Provide the [X, Y] coordinate of the cell's center where the given text is located.  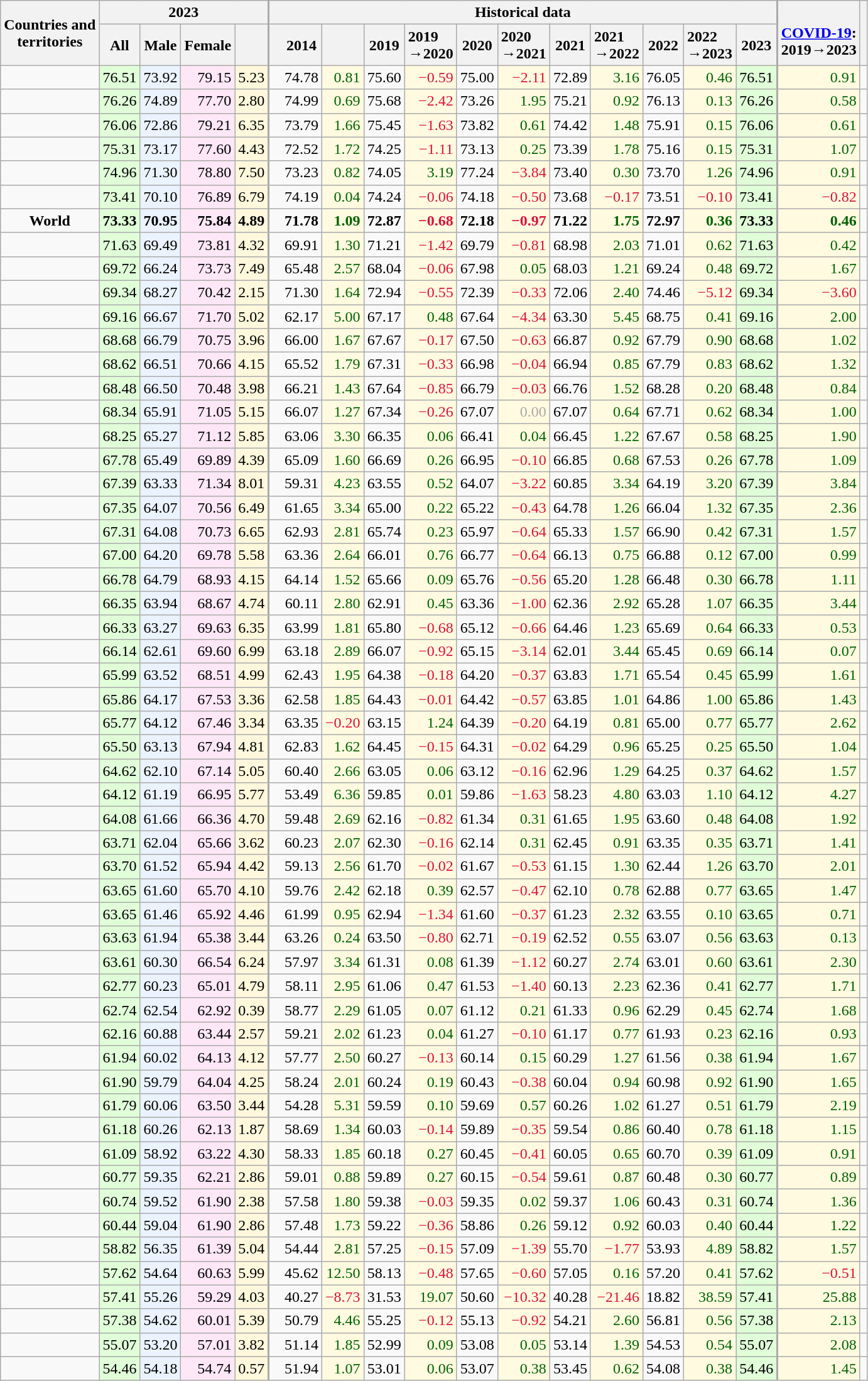
53.01 [384, 1368]
4.43 [252, 149]
58.77 [295, 1010]
58.92 [161, 1154]
65.20 [570, 579]
72.86 [161, 125]
73.81 [208, 244]
0.82 [343, 173]
5.85 [252, 436]
63.44 [208, 1034]
74.05 [384, 173]
25.88 [818, 1297]
65.92 [208, 914]
61.05 [384, 1010]
63.01 [663, 962]
77.24 [477, 173]
54.64 [161, 1273]
−1.34 [431, 914]
0.84 [818, 388]
71.01 [663, 244]
65.52 [295, 364]
66.36 [208, 819]
51.94 [295, 1368]
53.20 [161, 1345]
57.97 [295, 962]
63.99 [295, 627]
63.60 [663, 819]
70.42 [208, 292]
3.30 [343, 436]
69.24 [663, 268]
68.28 [663, 388]
2.36 [818, 508]
3.19 [431, 173]
72.87 [384, 221]
1.11 [818, 579]
66.50 [161, 388]
−0.81 [524, 244]
12.50 [343, 1273]
78.80 [208, 173]
1.81 [343, 627]
−1.12 [524, 962]
2021 [570, 45]
65.97 [477, 532]
−0.85 [431, 388]
59.37 [570, 1201]
55.13 [477, 1321]
61.53 [477, 986]
63.33 [161, 484]
−0.53 [524, 866]
4.74 [252, 603]
63.03 [663, 795]
54.18 [161, 1368]
0.19 [431, 1081]
2.89 [343, 651]
61.06 [384, 986]
79.21 [208, 125]
59.01 [295, 1177]
0.21 [524, 1010]
62.17 [295, 316]
60.30 [161, 962]
71.12 [208, 436]
0.35 [710, 843]
−1.77 [617, 1249]
61.46 [161, 914]
59.21 [295, 1034]
0.51 [710, 1106]
68.03 [570, 268]
73.92 [161, 77]
54.21 [570, 1321]
55.25 [384, 1321]
4.27 [818, 795]
0.76 [431, 555]
0.99 [818, 555]
58.23 [570, 795]
65.48 [295, 268]
60.29 [570, 1057]
59.48 [295, 819]
75.21 [570, 101]
64.79 [161, 579]
65.45 [663, 651]
0.24 [343, 938]
0.08 [431, 962]
57.09 [477, 1249]
74.18 [477, 197]
2.08 [818, 1345]
65.74 [384, 532]
2.92 [617, 603]
2.60 [617, 1321]
62.21 [208, 1177]
0.54 [710, 1345]
−0.47 [524, 890]
5.04 [252, 1249]
74.46 [663, 292]
5.45 [617, 316]
66.98 [477, 364]
60.14 [477, 1057]
72.06 [570, 292]
3.84 [818, 484]
76.05 [663, 77]
0.22 [431, 508]
56.35 [161, 1249]
0.95 [343, 914]
−0.59 [431, 77]
73.17 [161, 149]
1.66 [343, 125]
4.99 [252, 675]
−0.57 [524, 699]
2.19 [818, 1106]
0.86 [617, 1130]
All [119, 45]
6.99 [252, 651]
75.91 [663, 125]
65.22 [477, 508]
64.38 [384, 675]
71.21 [384, 244]
69.63 [208, 627]
62.04 [161, 843]
59.04 [161, 1225]
−3.14 [524, 651]
60.01 [208, 1321]
70.73 [208, 532]
1.68 [818, 1010]
50.60 [477, 1297]
74.19 [295, 197]
53.08 [477, 1345]
1.64 [343, 292]
54.74 [208, 1368]
71.22 [570, 221]
57.20 [663, 1273]
−0.60 [524, 1273]
−3.22 [524, 484]
2.13 [818, 1321]
66.51 [161, 364]
7.49 [252, 268]
1.06 [617, 1201]
72.39 [477, 292]
1.10 [710, 795]
−0.14 [431, 1130]
1.78 [617, 149]
1.90 [818, 436]
72.94 [384, 292]
66.90 [663, 532]
2020 [477, 45]
0.01 [431, 795]
45.62 [295, 1273]
−0.41 [524, 1154]
1.80 [343, 1201]
71.78 [295, 221]
1.79 [343, 364]
61.17 [570, 1034]
61.67 [477, 866]
63.15 [384, 723]
65.27 [161, 436]
72.97 [663, 221]
3.20 [710, 484]
60.63 [208, 1273]
67.50 [477, 341]
64.43 [384, 699]
62.14 [477, 843]
52.99 [384, 1345]
61.52 [161, 866]
60.02 [161, 1057]
66.48 [663, 579]
60.70 [663, 1154]
−5.12 [710, 292]
61.56 [663, 1057]
75.84 [208, 221]
5.02 [252, 316]
57.25 [384, 1249]
0.16 [617, 1273]
66.77 [477, 555]
4.23 [343, 484]
1.04 [818, 747]
3.82 [252, 1345]
66.76 [570, 388]
−0.12 [431, 1321]
57.65 [477, 1273]
−0.80 [431, 938]
62.94 [384, 914]
68.75 [663, 316]
4.03 [252, 1297]
60.24 [384, 1081]
0.83 [710, 364]
2022 [663, 45]
2021→2022 [617, 45]
63.12 [477, 771]
69.49 [161, 244]
2.56 [343, 866]
72.89 [570, 77]
75.60 [384, 77]
2.95 [343, 986]
57.48 [295, 1225]
61.66 [161, 819]
1.60 [343, 460]
69.79 [477, 244]
7.50 [252, 173]
−2.42 [431, 101]
70.56 [208, 508]
62.91 [384, 603]
60.05 [570, 1154]
0.88 [343, 1177]
63.83 [570, 675]
5.15 [252, 412]
65.70 [208, 890]
61.33 [570, 1010]
2.32 [617, 914]
62.96 [570, 771]
−0.36 [431, 1225]
70.95 [161, 221]
64.46 [570, 627]
−0.18 [431, 675]
5.58 [252, 555]
70.66 [208, 364]
66.88 [663, 555]
5.05 [252, 771]
62.54 [161, 1010]
66.41 [477, 436]
64.78 [570, 508]
−21.46 [617, 1297]
59.79 [161, 1081]
2.50 [343, 1057]
62.29 [663, 1010]
53.93 [663, 1249]
63.27 [161, 627]
−0.35 [524, 1130]
66.45 [570, 436]
1.15 [818, 1130]
0.75 [617, 555]
65.12 [477, 627]
71.70 [208, 316]
5.00 [343, 316]
1.62 [343, 747]
61.12 [477, 1010]
0.89 [818, 1177]
67.71 [663, 412]
2.62 [818, 723]
1.21 [617, 268]
71.34 [208, 484]
66.87 [570, 341]
61.93 [663, 1034]
68.93 [208, 579]
1.72 [343, 149]
1.92 [818, 819]
65.69 [663, 627]
4.80 [617, 795]
54.08 [663, 1368]
74.42 [570, 125]
59.12 [570, 1225]
1.73 [343, 1225]
0.60 [710, 962]
60.88 [161, 1034]
73.39 [570, 149]
68.98 [570, 244]
2022→2023 [710, 45]
55.26 [161, 1297]
2019→2020 [431, 45]
72.18 [477, 221]
4.32 [252, 244]
2.02 [343, 1034]
Historical data [523, 13]
−0.50 [524, 197]
19.07 [431, 1297]
51.14 [295, 1345]
64.13 [208, 1057]
0.47 [431, 986]
65.80 [384, 627]
0.40 [710, 1225]
2.30 [818, 962]
1.87 [252, 1130]
60.48 [663, 1177]
Female [208, 45]
4.25 [252, 1081]
61.19 [161, 795]
40.28 [570, 1297]
73.26 [477, 101]
−0.97 [524, 221]
63.85 [570, 699]
66.00 [295, 341]
0.53 [818, 627]
63.13 [161, 747]
64.86 [663, 699]
64.17 [161, 699]
2.38 [252, 1201]
3.96 [252, 341]
74.99 [295, 101]
65.15 [477, 651]
73.79 [295, 125]
1.65 [818, 1081]
2.42 [343, 890]
60.15 [477, 1177]
1.36 [818, 1201]
67.34 [384, 412]
59.86 [477, 795]
3.62 [252, 843]
53.45 [570, 1368]
59.52 [161, 1201]
2.15 [252, 292]
59.38 [384, 1201]
65.28 [663, 603]
68.04 [384, 268]
62.88 [663, 890]
60.06 [161, 1106]
4.12 [252, 1057]
60.45 [477, 1154]
3.36 [252, 699]
60.85 [570, 484]
75.16 [663, 149]
66.24 [161, 268]
65.94 [208, 866]
53.14 [570, 1345]
74.89 [161, 101]
Countries andterritories [50, 33]
61.34 [477, 819]
2014 [295, 45]
0.36 [710, 221]
−0.51 [818, 1273]
−0.56 [524, 579]
31.53 [384, 1297]
8.01 [252, 484]
1.61 [818, 675]
3.16 [617, 77]
62.30 [384, 843]
0.00 [524, 412]
−0.13 [431, 1057]
0.68 [617, 460]
71.05 [208, 412]
73.73 [208, 268]
5.77 [252, 795]
2.29 [343, 1010]
0.55 [617, 938]
65.25 [663, 747]
0.94 [617, 1081]
63.26 [295, 938]
57.58 [295, 1201]
−0.01 [431, 699]
54.62 [161, 1321]
40.27 [295, 1297]
60.13 [570, 986]
63.52 [161, 675]
63.94 [161, 603]
World [50, 221]
61.15 [570, 866]
54.53 [663, 1345]
0.87 [617, 1177]
−1.40 [524, 986]
50.79 [295, 1321]
67.46 [208, 723]
65.76 [477, 579]
65.38 [208, 938]
64.42 [477, 699]
60.04 [570, 1081]
59.61 [570, 1177]
63.05 [384, 771]
57.05 [570, 1273]
4.70 [252, 819]
18.82 [663, 1297]
66.69 [384, 460]
2.64 [343, 555]
2.66 [343, 771]
79.15 [208, 77]
3.98 [252, 388]
−0.43 [524, 508]
62.57 [477, 890]
72.52 [295, 149]
−3.60 [818, 292]
58.33 [295, 1154]
62.13 [208, 1130]
0.37 [710, 771]
56.81 [663, 1321]
60.11 [295, 603]
1.23 [617, 627]
59.85 [384, 795]
63.06 [295, 436]
1.39 [617, 1345]
38.59 [710, 1297]
53.49 [295, 795]
76.13 [663, 101]
COVID-19:2019→2023 [818, 33]
−1.42 [431, 244]
74.78 [295, 77]
73.13 [477, 149]
5.31 [343, 1106]
75.00 [477, 77]
0.12 [710, 555]
67.98 [477, 268]
66.94 [570, 364]
62.92 [208, 1010]
2.03 [617, 244]
0.65 [617, 1154]
0.90 [710, 341]
66.01 [384, 555]
59.59 [384, 1106]
61.31 [384, 962]
64.04 [208, 1081]
1.41 [818, 843]
62.52 [570, 938]
6.49 [252, 508]
60.98 [663, 1081]
62.93 [295, 532]
−0.19 [524, 938]
68.51 [208, 675]
63.07 [663, 938]
5.99 [252, 1273]
63.30 [570, 316]
66.67 [161, 316]
−2.11 [524, 77]
61.99 [295, 914]
60.18 [384, 1154]
−10.32 [524, 1297]
1.29 [617, 771]
74.24 [384, 197]
73.51 [663, 197]
0.71 [818, 914]
64.14 [295, 579]
−4.34 [524, 316]
67.14 [208, 771]
66.13 [570, 555]
0.93 [818, 1034]
70.75 [208, 341]
0.20 [710, 388]
0.52 [431, 484]
65.49 [161, 460]
76.89 [208, 197]
65.54 [663, 675]
66.04 [663, 508]
1.45 [818, 1368]
69.89 [208, 460]
57.01 [208, 1345]
4.42 [252, 866]
−0.26 [431, 412]
2.74 [617, 962]
65.01 [208, 986]
4.10 [252, 890]
−0.04 [524, 364]
1.24 [431, 723]
1.28 [617, 579]
66.54 [208, 962]
62.43 [295, 675]
62.71 [477, 938]
68.27 [161, 292]
4.30 [252, 1154]
4.39 [252, 460]
2.40 [617, 292]
69.91 [295, 244]
73.70 [663, 173]
1.34 [343, 1130]
66.85 [570, 460]
2.69 [343, 819]
74.25 [384, 149]
58.24 [295, 1081]
4.81 [252, 747]
−0.63 [524, 341]
69.60 [208, 651]
2019 [384, 45]
62.61 [161, 651]
65.33 [570, 532]
65.09 [295, 460]
70.10 [161, 197]
62.18 [384, 890]
2.00 [818, 316]
62.83 [295, 747]
−0.55 [431, 292]
62.58 [295, 699]
58.69 [295, 1130]
59.29 [208, 1297]
Male [161, 45]
67.17 [384, 316]
1.01 [617, 699]
64.29 [570, 747]
6.79 [252, 197]
61.70 [384, 866]
64.39 [477, 723]
1.47 [818, 890]
67.94 [208, 747]
77.70 [208, 101]
−1.11 [431, 149]
−0.38 [524, 1081]
73.68 [570, 197]
−1.00 [524, 603]
−1.39 [524, 1249]
−3.84 [524, 173]
59.69 [477, 1106]
73.40 [570, 173]
6.65 [252, 532]
6.24 [252, 962]
54.28 [295, 1106]
64.45 [384, 747]
0.85 [617, 364]
5.23 [252, 77]
2.07 [343, 843]
62.44 [663, 866]
62.45 [570, 843]
2020→2021 [524, 45]
66.21 [295, 388]
59.31 [295, 484]
−8.73 [343, 1297]
73.82 [477, 125]
58.86 [477, 1225]
63.22 [208, 1154]
−0.66 [524, 627]
59.13 [295, 866]
68.67 [208, 603]
59.54 [570, 1130]
−0.48 [431, 1273]
64.25 [663, 771]
75.45 [384, 125]
75.68 [384, 101]
59.22 [384, 1225]
54.44 [295, 1249]
57.77 [295, 1057]
4.79 [252, 986]
70.48 [208, 388]
1.48 [617, 125]
69.78 [208, 555]
1.75 [617, 221]
58.11 [295, 986]
58.13 [384, 1273]
0.02 [524, 1201]
77.60 [208, 149]
55.70 [570, 1249]
59.76 [295, 890]
63.18 [295, 651]
2.23 [617, 986]
6.36 [343, 795]
−0.54 [524, 1177]
5.39 [252, 1321]
62.01 [570, 651]
65.91 [161, 412]
53.07 [477, 1368]
64.31 [477, 747]
73.23 [295, 173]
